Locate the cell with the specified text and output its [X, Y] center coordinate. 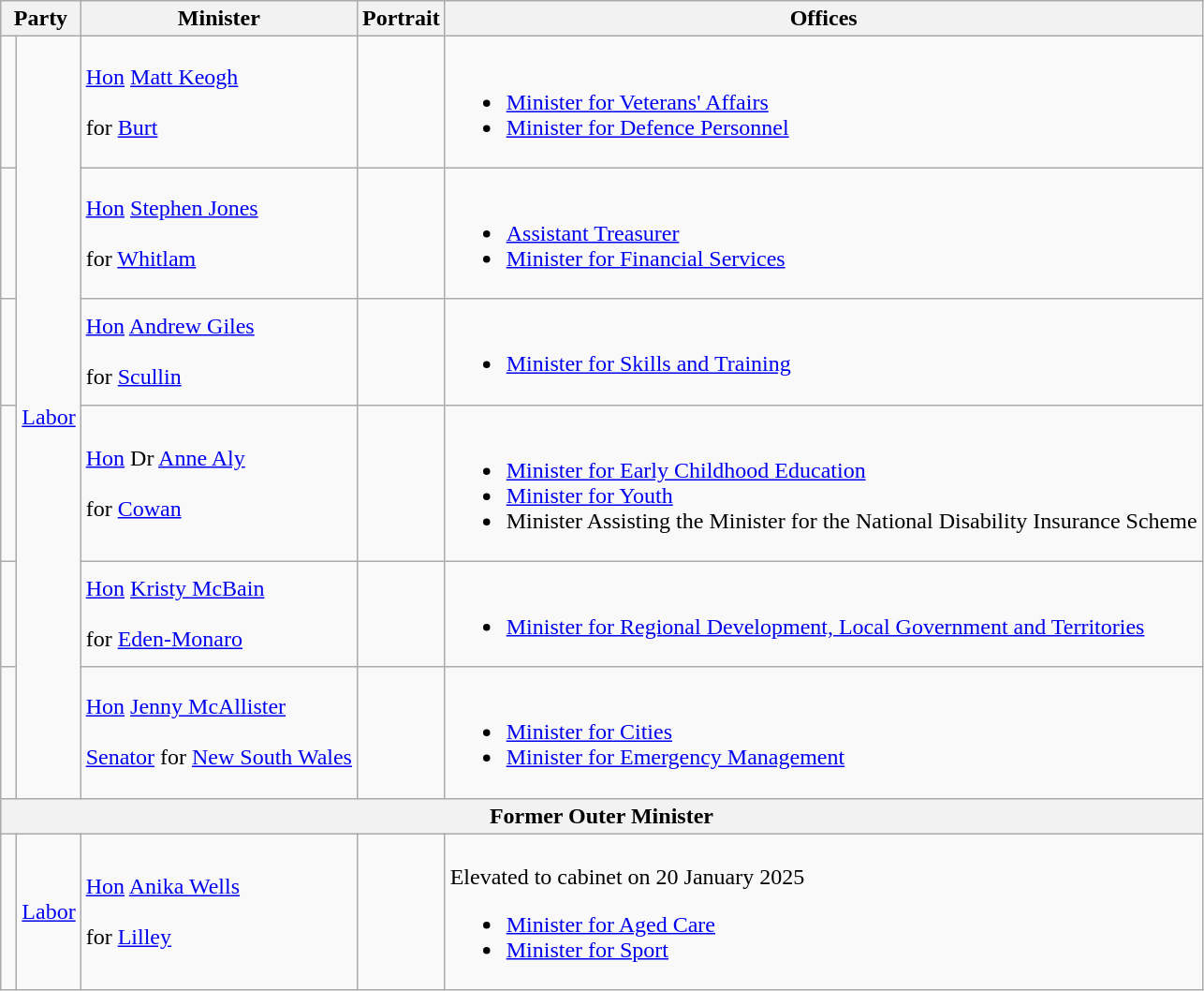
Hon Dr Anne Aly for Cowan [219, 483]
Minister for CitiesMinister for Emergency Management [824, 732]
Hon Anika Wells for Lilley [219, 912]
Former Outer Minister [601, 816]
Assistant TreasurerMinister for Financial Services [824, 233]
Offices [824, 19]
Hon Jenny McAllister Senator for New South Wales [219, 732]
Hon Kristy McBain for Eden-Monaro [219, 614]
Party [41, 19]
Elevated to cabinet on 20 January 2025Minister for Aged CareMinister for Sport [824, 912]
Minister for Regional Development, Local Government and Territories [824, 614]
Minister for Skills and Training [824, 352]
Hon Stephen Jones for Whitlam [219, 233]
Portrait [401, 19]
Hon Matt Keogh for Burt [219, 102]
Minister [219, 19]
Minister for Veterans' AffairsMinister for Defence Personnel [824, 102]
Minister for Early Childhood EducationMinister for YouthMinister Assisting the Minister for the National Disability Insurance Scheme [824, 483]
Hon Andrew Giles for Scullin [219, 352]
